Find where the given text appears and provide that cell's center as (X, Y) coordinate. 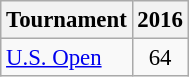
64 (160, 58)
U.S. Open (66, 58)
Tournament (66, 20)
2016 (160, 20)
